Output the [x, y] coordinate of the center of the cell containing the given text.  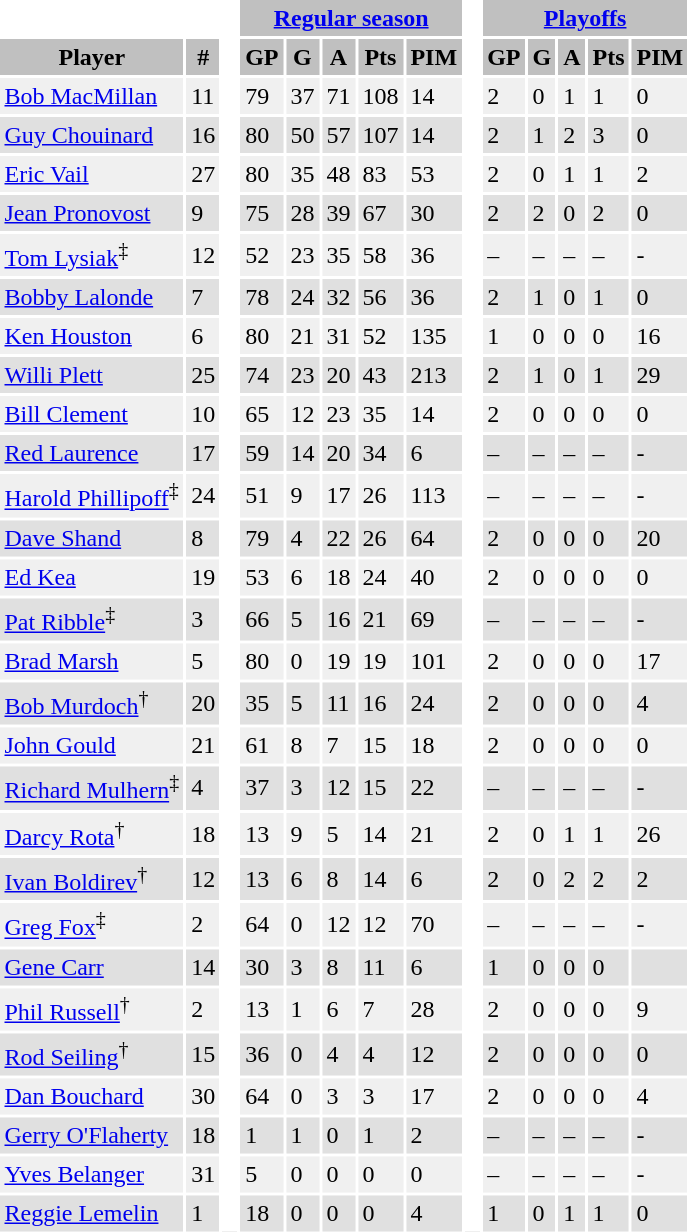
27 [204, 174]
Greg Fox‡ [92, 924]
Reggie Lemelin [92, 1214]
65 [262, 414]
Bob MacMillan [92, 96]
101 [434, 661]
Brad Marsh [92, 661]
Harold Phillipoff‡ [92, 495]
135 [434, 336]
43 [380, 375]
Regular season [352, 18]
Ed Kea [92, 577]
Gerry O'Flaherty [92, 1136]
Bob Murdoch† [92, 703]
66 [262, 619]
Dave Shand [92, 538]
67 [380, 213]
Gene Carr [92, 967]
PIM [434, 57]
107 [380, 135]
74 [262, 375]
51 [262, 495]
Dan Bouchard [92, 1097]
40 [434, 577]
59 [262, 453]
70 [434, 924]
113 [434, 495]
Willi Plett [92, 375]
39 [338, 213]
48 [338, 174]
# [204, 57]
58 [380, 255]
Bobby Lalonde [92, 297]
Darcy Rota† [92, 833]
108 [380, 96]
10 [204, 414]
50 [302, 135]
61 [262, 746]
57 [338, 135]
83 [380, 174]
213 [434, 375]
Jean Pronovost [92, 213]
78 [262, 297]
Phil Russell† [92, 1009]
Rod Seiling† [92, 1054]
Ken Houston [92, 336]
71 [338, 96]
Bill Clement [92, 414]
Red Laurence [92, 453]
75 [262, 213]
Guy Chouinard [92, 135]
Yves Belanger [92, 1175]
32 [338, 297]
Richard Mulhern‡ [92, 788]
Player [92, 57]
Pat Ribble‡ [92, 619]
Tom Lysiak‡ [92, 255]
Ivan Boldirev† [92, 879]
56 [380, 297]
Eric Vail [92, 174]
69 [434, 619]
25 [204, 375]
34 [380, 453]
John Gould [92, 746]
